Return the [x, y] coordinate for the center point of the cell that contains the specified text.  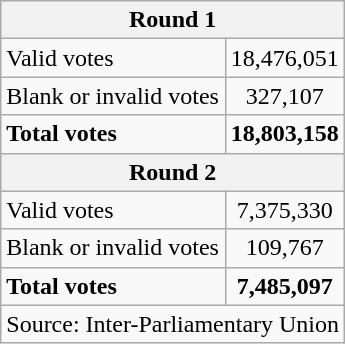
327,107 [284, 96]
7,485,097 [284, 286]
18,476,051 [284, 58]
Source: Inter-Parliamentary Union [173, 324]
109,767 [284, 248]
7,375,330 [284, 210]
Round 2 [173, 172]
18,803,158 [284, 134]
Round 1 [173, 20]
